Pinpoint the cell where the given text exists, returning its [x, y] midpoint coordinate. 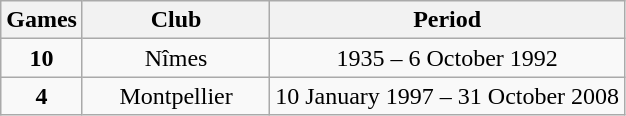
10 [42, 58]
1935 – 6 October 1992 [448, 58]
10 January 1997 – 31 October 2008 [448, 96]
Montpellier [176, 96]
4 [42, 96]
Games [42, 20]
Nîmes [176, 58]
Club [176, 20]
Period [448, 20]
